Return (X, Y) of the center of cell containing provided text 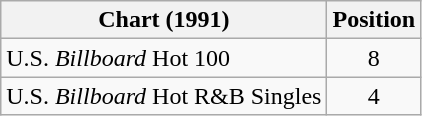
Chart (1991) (164, 20)
U.S. Billboard Hot R&B Singles (164, 96)
8 (374, 58)
U.S. Billboard Hot 100 (164, 58)
Position (374, 20)
4 (374, 96)
